Return [x, y] of the center of cell containing provided text 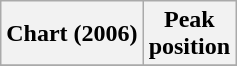
Peakposition [189, 34]
Chart (2006) [72, 34]
